Provide the (X, Y) coordinate of the cell's center where the given text is located.  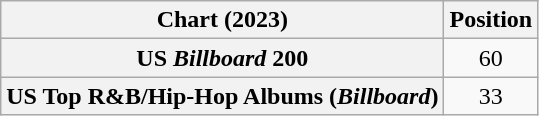
US Top R&B/Hip-Hop Albums (Billboard) (222, 96)
US Billboard 200 (222, 58)
33 (491, 96)
60 (491, 58)
Chart (2023) (222, 20)
Position (491, 20)
